Provide the [x, y] coordinate of the cell's center where the given text is located.  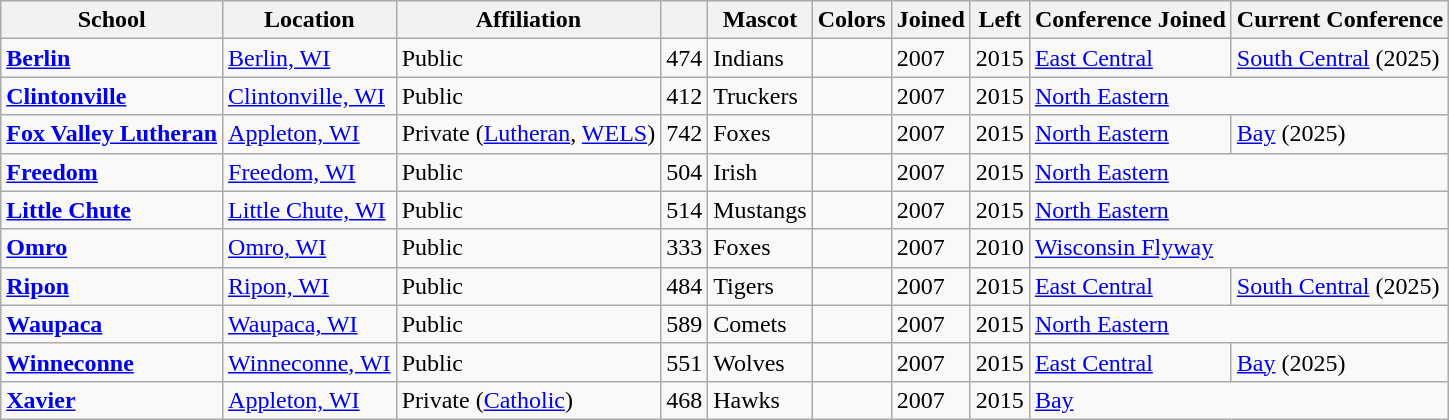
412 [684, 96]
Berlin [112, 58]
Mascot [760, 20]
School [112, 20]
Irish [760, 172]
Winneconne, WI [310, 362]
Joined [930, 20]
Private (Catholic) [528, 400]
Little Chute [112, 210]
Waupaca [112, 324]
Ripon, WI [310, 286]
Affiliation [528, 20]
504 [684, 172]
Bay [1238, 400]
Clintonville, WI [310, 96]
Left [1000, 20]
Colors [852, 20]
Freedom [112, 172]
Berlin, WI [310, 58]
Mustangs [760, 210]
514 [684, 210]
Fox Valley Lutheran [112, 134]
468 [684, 400]
Omro, WI [310, 248]
Freedom, WI [310, 172]
Wolves [760, 362]
484 [684, 286]
551 [684, 362]
474 [684, 58]
Wisconsin Flyway [1238, 248]
742 [684, 134]
Clintonville [112, 96]
2010 [1000, 248]
Hawks [760, 400]
Indians [760, 58]
Omro [112, 248]
Location [310, 20]
589 [684, 324]
333 [684, 248]
Current Conference [1340, 20]
Waupaca, WI [310, 324]
Ripon [112, 286]
Truckers [760, 96]
Comets [760, 324]
Private (Lutheran, WELS) [528, 134]
Winneconne [112, 362]
Tigers [760, 286]
Conference Joined [1130, 20]
Little Chute, WI [310, 210]
Xavier [112, 400]
